Return the [X, Y] coordinate for the center point of the cell that contains the specified text.  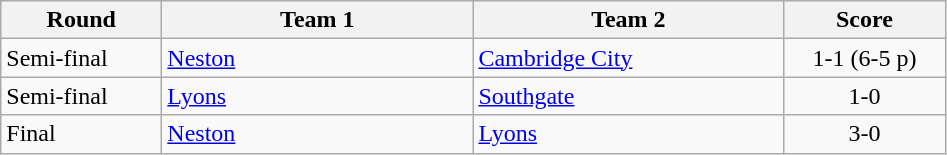
Team 1 [318, 20]
Cambridge City [628, 58]
Southgate [628, 96]
Round [82, 20]
3-0 [864, 134]
1-1 (6-5 p) [864, 58]
Final [82, 134]
Team 2 [628, 20]
1-0 [864, 96]
Score [864, 20]
